Detect which cell encompasses the target text, then output its [x, y] center coordinate. 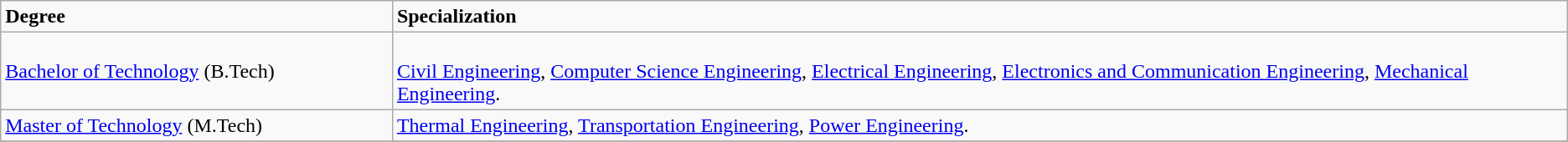
Specialization [980, 17]
Bachelor of Technology (B.Tech) [197, 71]
Master of Technology (M.Tech) [197, 125]
Degree [197, 17]
Thermal Engineering, Transportation Engineering, Power Engineering. [980, 125]
Civil Engineering, Computer Science Engineering, Electrical Engineering, Electronics and Communication Engineering, Mechanical Engineering. [980, 71]
